Return the [x, y] coordinate for the center point of the cell that contains the specified text.  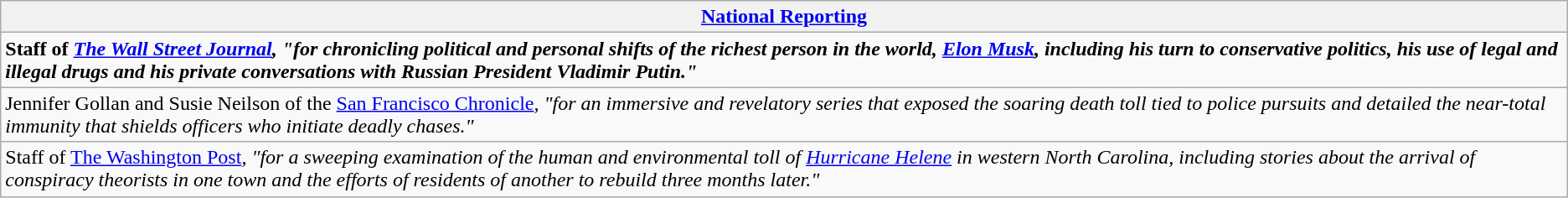
National Reporting [784, 17]
